Capture the cell that displays the provided text and extract its [X, Y] central coordinate. 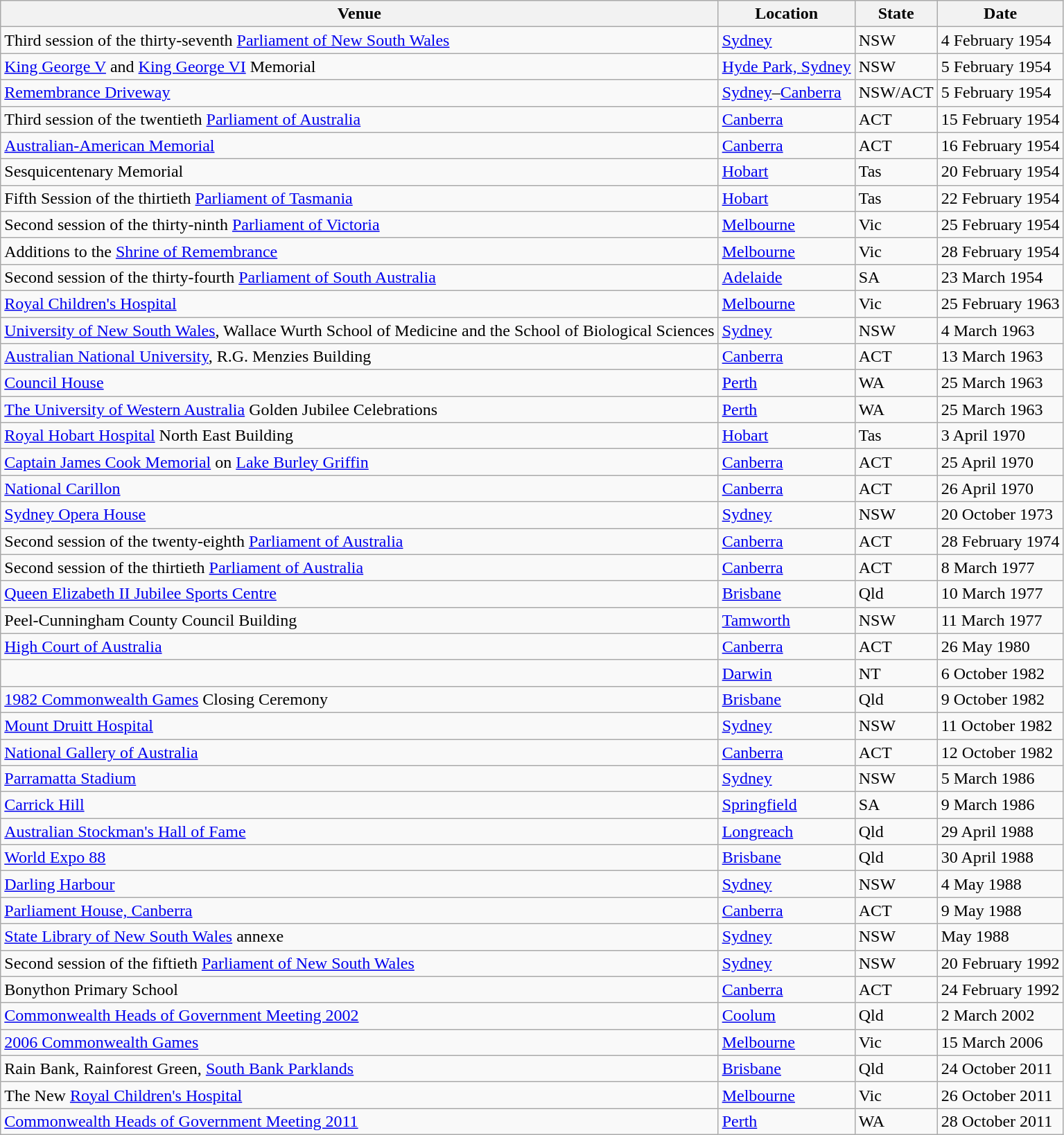
May 1988 [1000, 937]
9 October 1982 [1000, 699]
20 February 1992 [1000, 963]
26 April 1970 [1000, 489]
Second session of the thirty-ninth Parliament of Victoria [359, 225]
30 April 1988 [1000, 858]
Royal Hobart Hospital North East Building [359, 436]
Second session of the twenty-eighth Parliament of Australia [359, 541]
Third session of the thirty-seventh Parliament of New South Wales [359, 40]
4 March 1963 [1000, 331]
Peel-Cunningham County Council Building [359, 620]
12 October 1982 [1000, 752]
4 May 1988 [1000, 884]
Longreach [786, 832]
Australian National University, R.G. Menzies Building [359, 357]
NSW/ACT [896, 93]
World Expo 88 [359, 858]
28 October 2011 [1000, 1121]
Second session of the fiftieth Parliament of New South Wales [359, 963]
Springfield [786, 805]
Australian Stockman's Hall of Fame [359, 832]
Captain James Cook Memorial on Lake Burley Griffin [359, 462]
15 February 1954 [1000, 119]
20 February 1954 [1000, 172]
Coolum [786, 1016]
The University of Western Australia Golden Jubilee Celebrations [359, 410]
Sesquicentenary Memorial [359, 172]
5 March 1986 [1000, 779]
State Library of New South Wales annexe [359, 937]
Location [786, 14]
3 April 1970 [1000, 436]
Second session of the thirty-fourth Parliament of South Australia [359, 277]
28 February 1954 [1000, 251]
29 April 1988 [1000, 832]
25 February 1963 [1000, 303]
Australian-American Memorial [359, 146]
22 February 1954 [1000, 198]
Third session of the twentieth Parliament of Australia [359, 119]
1982 Commonwealth Games Closing Ceremony [359, 699]
25 April 1970 [1000, 462]
9 May 1988 [1000, 910]
University of New South Wales, Wallace Wurth School of Medicine and the School of Biological Sciences [359, 331]
24 October 2011 [1000, 1068]
Parliament House, Canberra [359, 910]
20 October 1973 [1000, 515]
Rain Bank, Rainforest Green, South Bank Parklands [359, 1068]
Tamworth [786, 620]
National Gallery of Australia [359, 752]
Hyde Park, Sydney [786, 67]
Venue [359, 14]
2006 Commonwealth Games [359, 1042]
11 March 1977 [1000, 620]
National Carillon [359, 489]
4 February 1954 [1000, 40]
Date [1000, 14]
6 October 1982 [1000, 673]
Sydney Opera House [359, 515]
Mount Druitt Hospital [359, 725]
26 October 2011 [1000, 1095]
2 March 2002 [1000, 1016]
King George V and King George VI Memorial [359, 67]
10 March 1977 [1000, 594]
Council House [359, 383]
8 March 1977 [1000, 567]
Carrick Hill [359, 805]
16 February 1954 [1000, 146]
25 February 1954 [1000, 225]
28 February 1974 [1000, 541]
The New Royal Children's Hospital [359, 1095]
Second session of the thirtieth Parliament of Australia [359, 567]
24 February 1992 [1000, 989]
Darling Harbour [359, 884]
Parramatta Stadium [359, 779]
Adelaide [786, 277]
NT [896, 673]
26 May 1980 [1000, 646]
High Court of Australia [359, 646]
State [896, 14]
Bonython Primary School [359, 989]
Queen Elizabeth II Jubilee Sports Centre [359, 594]
Commonwealth Heads of Government Meeting 2002 [359, 1016]
15 March 2006 [1000, 1042]
Darwin [786, 673]
23 March 1954 [1000, 277]
Additions to the Shrine of Remembrance [359, 251]
Commonwealth Heads of Government Meeting 2011 [359, 1121]
Remembrance Driveway [359, 93]
Royal Children's Hospital [359, 303]
9 March 1986 [1000, 805]
Sydney–Canberra [786, 93]
Fifth Session of the thirtieth Parliament of Tasmania [359, 198]
13 March 1963 [1000, 357]
11 October 1982 [1000, 725]
